Find where the given text appears and provide that cell's center as [X, Y] coordinate. 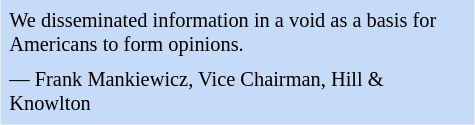
— Frank Mankiewicz, Vice Chairman, Hill & Knowlton [238, 92]
We disseminated information in a void as a basis for Americans to form opinions. [238, 34]
